From the cell containing the given text, extract its center point as (X, Y) coordinate. 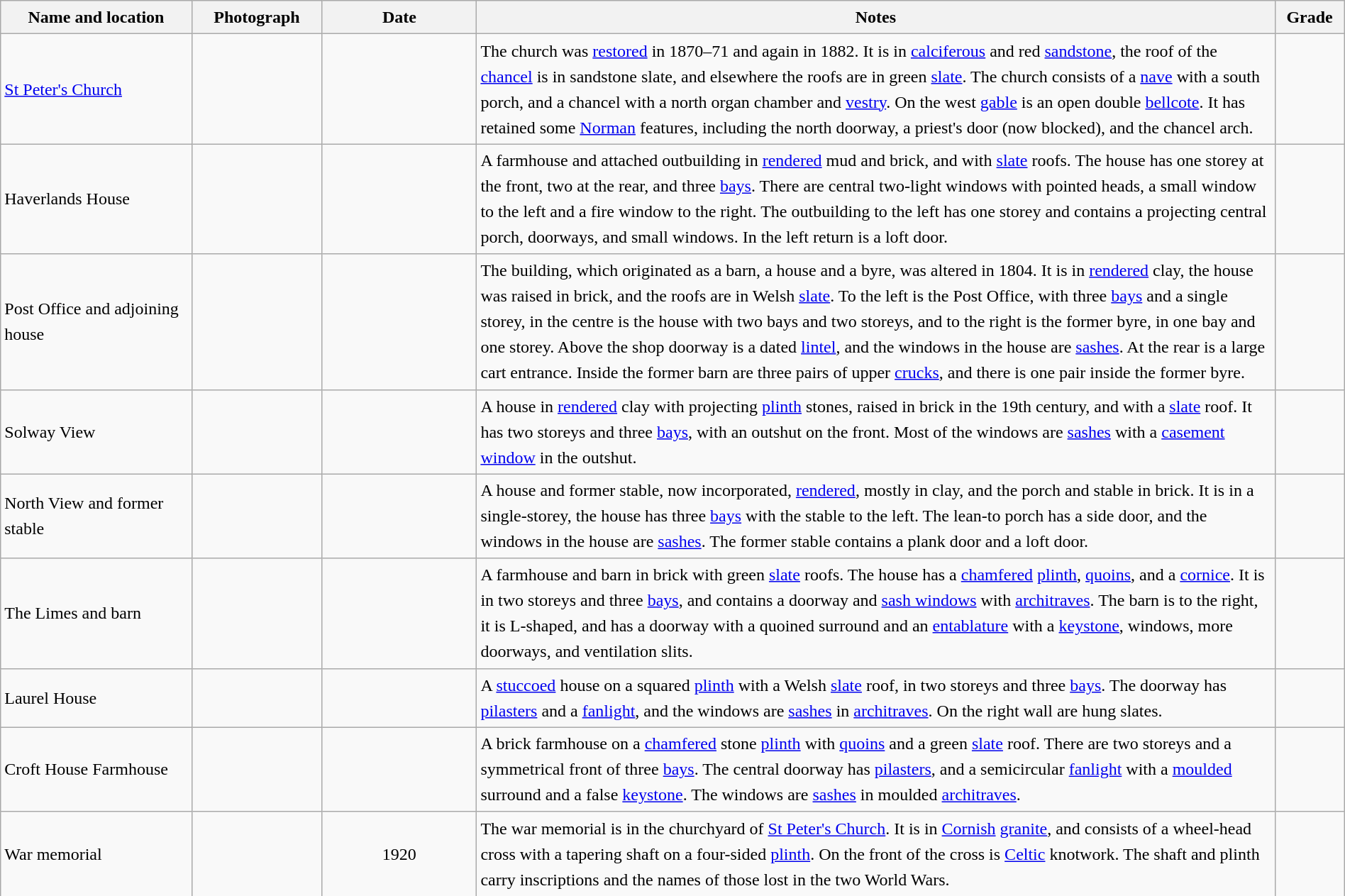
North View and former stable (96, 516)
War memorial (96, 854)
The Limes and barn (96, 613)
Name and location (96, 17)
Grade (1310, 17)
Notes (875, 17)
Haverlands House (96, 199)
1920 (399, 854)
Date (399, 17)
Croft House Farmhouse (96, 769)
Post Office and adjoining house (96, 322)
Laurel House (96, 698)
Solway View (96, 431)
St Peter's Church (96, 89)
Photograph (257, 17)
